Pinpoint the cell where the given text exists, returning its [x, y] midpoint coordinate. 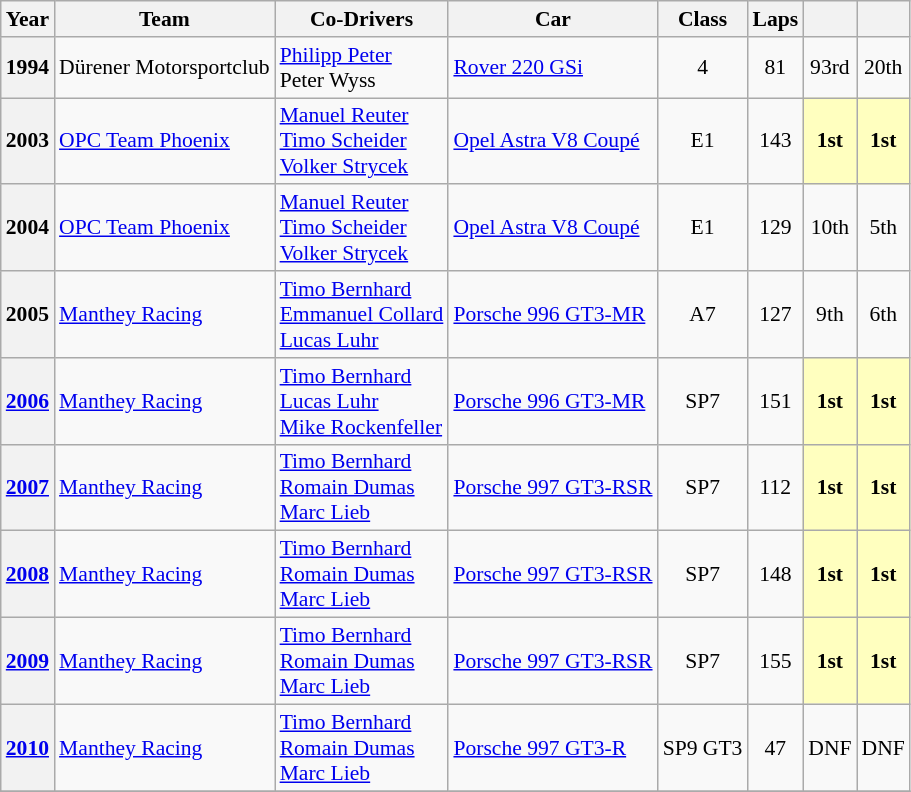
Porsche 997 GT3-R [552, 748]
Timo Bernhard Emmanuel Collard Lucas Luhr [362, 314]
2003 [28, 142]
10th [830, 228]
155 [775, 662]
Co-Drivers [362, 19]
Rover 220 GSi [552, 68]
SP9 GT3 [703, 748]
Class [703, 19]
2006 [28, 402]
A7 [703, 314]
143 [775, 142]
Philipp Peter Peter Wyss [362, 68]
2007 [28, 488]
1994 [28, 68]
112 [775, 488]
151 [775, 402]
Team [164, 19]
20th [884, 68]
Dürener Motorsportclub [164, 68]
81 [775, 68]
2010 [28, 748]
2008 [28, 574]
Timo Bernhard Lucas Luhr Mike Rockenfeller [362, 402]
47 [775, 748]
93rd [830, 68]
6th [884, 314]
Car [552, 19]
148 [775, 574]
129 [775, 228]
2009 [28, 662]
4 [703, 68]
9th [830, 314]
Year [28, 19]
2005 [28, 314]
5th [884, 228]
2004 [28, 228]
127 [775, 314]
Laps [775, 19]
